Extract the (X, Y) coordinate from the center of the cell holding the provided text.  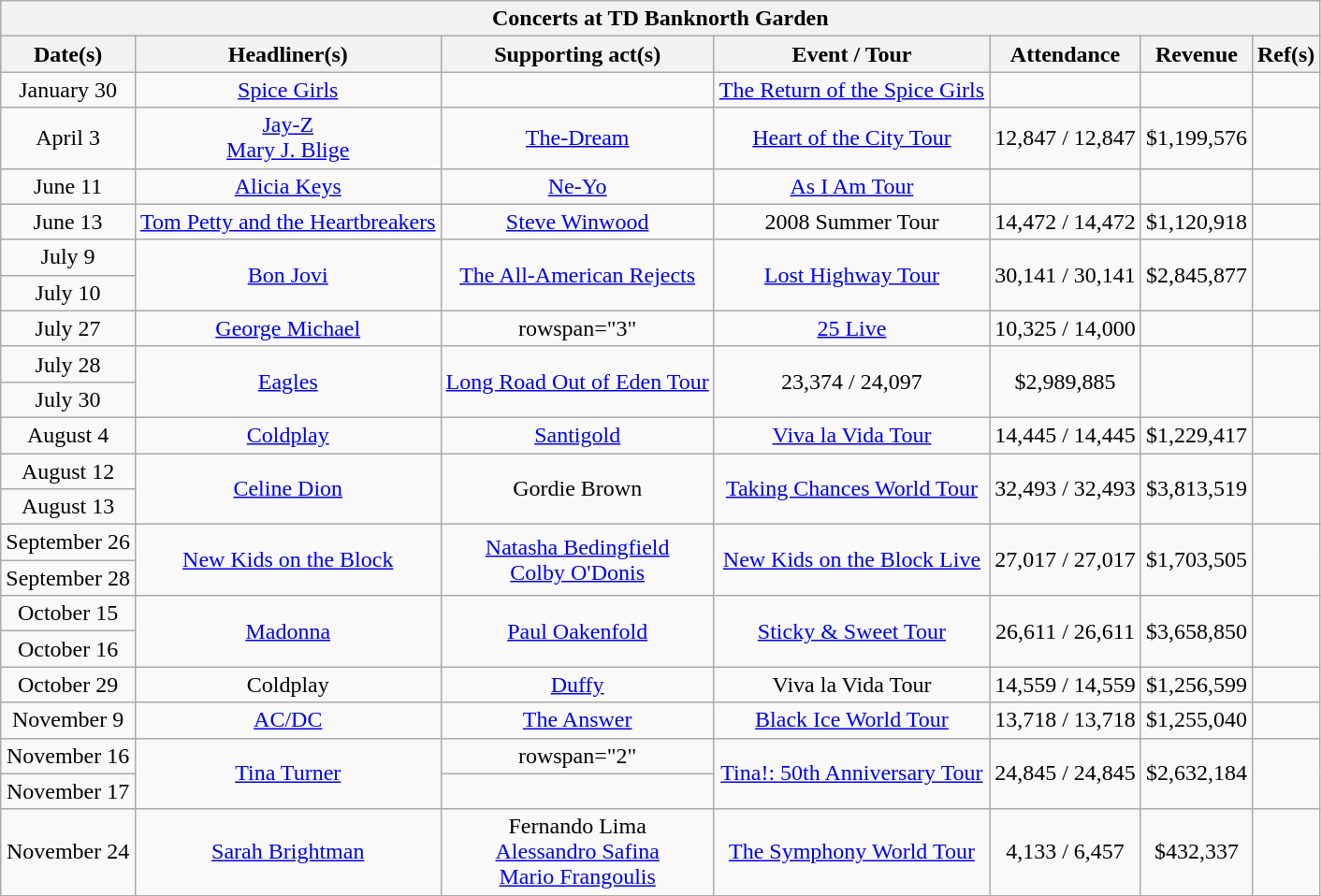
$2,845,877 (1196, 275)
Gordie Brown (577, 488)
Supporting act(s) (577, 54)
30,141 / 30,141 (1066, 275)
Heart of the City Tour (851, 138)
January 30 (68, 90)
July 9 (68, 257)
Paul Oakenfold (577, 631)
New Kids on the Block (288, 560)
The Symphony World Tour (851, 852)
$1,256,599 (1196, 685)
Black Ice World Tour (851, 720)
Date(s) (68, 54)
$1,255,040 (1196, 720)
$3,813,519 (1196, 488)
12,847 / 12,847 (1066, 138)
June 11 (68, 186)
June 13 (68, 222)
Sticky & Sweet Tour (851, 631)
Bon Jovi (288, 275)
Attendance (1066, 54)
July 27 (68, 328)
November 24 (68, 852)
April 3 (68, 138)
14,472 / 14,472 (1066, 222)
October 15 (68, 614)
Long Road Out of Eden Tour (577, 382)
George Michael (288, 328)
Madonna (288, 631)
Revenue (1196, 54)
Taking Chances World Tour (851, 488)
24,845 / 24,845 (1066, 773)
Sarah Brightman (288, 852)
26,611 / 26,611 (1066, 631)
14,559 / 14,559 (1066, 685)
Eagles (288, 382)
Alicia Keys (288, 186)
As I Am Tour (851, 186)
Celine Dion (288, 488)
$1,199,576 (1196, 138)
Duffy (577, 685)
November 16 (68, 756)
$2,632,184 (1196, 773)
The Answer (577, 720)
$1,229,417 (1196, 435)
Lost Highway Tour (851, 275)
October 16 (68, 649)
November 17 (68, 791)
$2,989,885 (1066, 382)
August 4 (68, 435)
Headliner(s) (288, 54)
Natasha BedingfieldColby O'Donis (577, 560)
Steve Winwood (577, 222)
Tom Petty and the Heartbreakers (288, 222)
27,017 / 27,017 (1066, 560)
Spice Girls (288, 90)
The-Dream (577, 138)
2008 Summer Tour (851, 222)
The All-American Rejects (577, 275)
Santigold (577, 435)
25 Live (851, 328)
Ne-Yo (577, 186)
$1,120,918 (1196, 222)
$1,703,505 (1196, 560)
32,493 / 32,493 (1066, 488)
rowspan="2" (577, 756)
Fernando LimaAlessandro SafinaMario Frangoulis (577, 852)
The Return of the Spice Girls (851, 90)
14,445 / 14,445 (1066, 435)
New Kids on the Block Live (851, 560)
September 26 (68, 542)
Ref(s) (1285, 54)
23,374 / 24,097 (851, 382)
13,718 / 13,718 (1066, 720)
4,133 / 6,457 (1066, 852)
10,325 / 14,000 (1066, 328)
rowspan="3" (577, 328)
August 12 (68, 470)
July 28 (68, 364)
$432,337 (1196, 852)
August 13 (68, 507)
AC/DC (288, 720)
Concerts at TD Banknorth Garden (660, 19)
July 10 (68, 293)
Event / Tour (851, 54)
July 30 (68, 399)
$3,658,850 (1196, 631)
Tina!: 50th Anniversary Tour (851, 773)
November 9 (68, 720)
Tina Turner (288, 773)
September 28 (68, 578)
Jay-ZMary J. Blige (288, 138)
October 29 (68, 685)
